Locate the cell with the specified text and output its (X, Y) center coordinate. 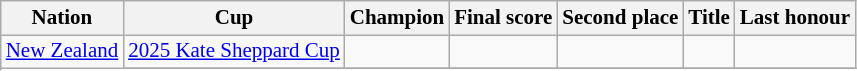
Title (709, 18)
Last honour (795, 18)
Second place (620, 18)
Final score (503, 18)
2025 Kate Sheppard Cup (234, 52)
New Zealand (62, 52)
Cup (234, 18)
Champion (397, 18)
Nation (62, 18)
